Scan for the cell matching the given text and deliver its [X, Y] coordinate at center. 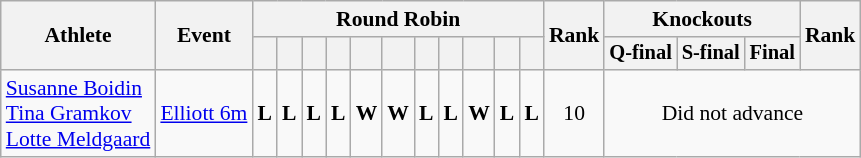
Knockouts [702, 19]
Q-final [640, 54]
Final [772, 54]
Athlete [78, 36]
10 [574, 114]
Elliott 6m [204, 114]
Did not advance [732, 114]
Susanne BoidinTina GramkovLotte Meldgaard [78, 114]
Round Robin [398, 19]
S-final [711, 54]
Event [204, 36]
